For the text-containing cell, return its midpoint in [X, Y] coordinate format. 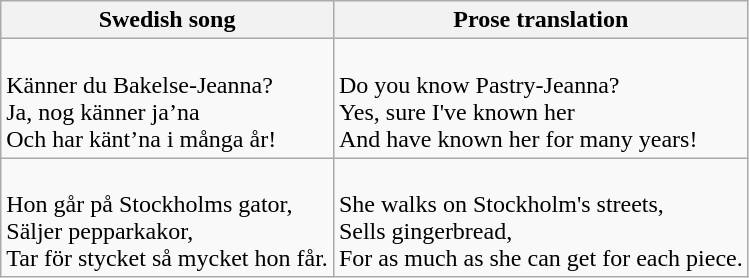
She walks on Stockholm's streets, Sells gingerbread, For as much as she can get for each piece. [540, 218]
Känner du Bakelse-Jeanna? Ja, nog känner ja’na Och har känt’na i många år! [168, 98]
Swedish song [168, 20]
Do you know Pastry-Jeanna? Yes, sure I've known her And have known her for many years! [540, 98]
Hon går på Stockholms gator, Säljer pepparkakor, Tar för stycket så mycket hon får. [168, 218]
Prose translation [540, 20]
